Return the [x, y] coordinate for the center point of the cell that contains the specified text.  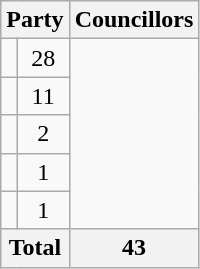
2 [43, 134]
28 [43, 58]
Councillors [134, 20]
Total [35, 248]
11 [43, 96]
43 [134, 248]
Party [35, 20]
